Return the [X, Y] coordinate for the center point of the cell that contains the specified text.  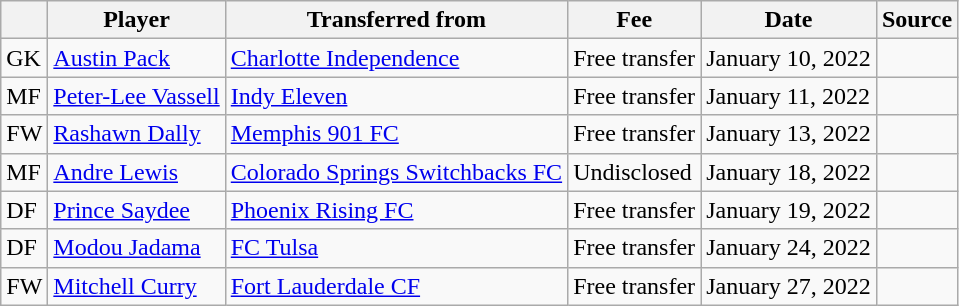
Phoenix Rising FC [396, 210]
Undisclosed [634, 172]
January 24, 2022 [789, 248]
Fort Lauderdale CF [396, 286]
Transferred from [396, 20]
Player [136, 20]
Memphis 901 FC [396, 134]
FC Tulsa [396, 248]
Colorado Springs Switchbacks FC [396, 172]
Prince Saydee [136, 210]
Source [916, 20]
Andre Lewis [136, 172]
January 11, 2022 [789, 96]
Mitchell Curry [136, 286]
Date [789, 20]
GK [24, 58]
January 10, 2022 [789, 58]
Modou Jadama [136, 248]
Fee [634, 20]
Charlotte Independence [396, 58]
January 18, 2022 [789, 172]
January 13, 2022 [789, 134]
Peter-Lee Vassell [136, 96]
January 27, 2022 [789, 286]
January 19, 2022 [789, 210]
Indy Eleven [396, 96]
Austin Pack [136, 58]
Rashawn Dally [136, 134]
